Provide the [x, y] coordinate of the cell's center where the given text is located.  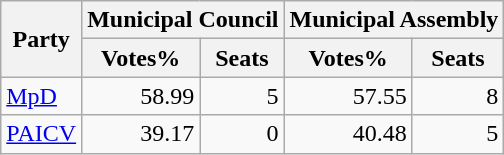
Municipal Assembly [394, 20]
Party [42, 39]
MpD [42, 96]
58.99 [141, 96]
0 [242, 134]
39.17 [141, 134]
8 [458, 96]
PAICV [42, 134]
Municipal Council [183, 20]
40.48 [348, 134]
57.55 [348, 96]
